Scan for the cell matching the given text and deliver its [x, y] coordinate at center. 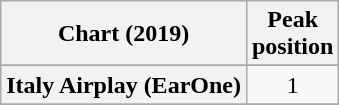
Chart (2019) [124, 34]
Peakposition [292, 34]
Italy Airplay (EarOne) [124, 85]
1 [292, 85]
